Capture the cell that displays the provided text and extract its (x, y) central coordinate. 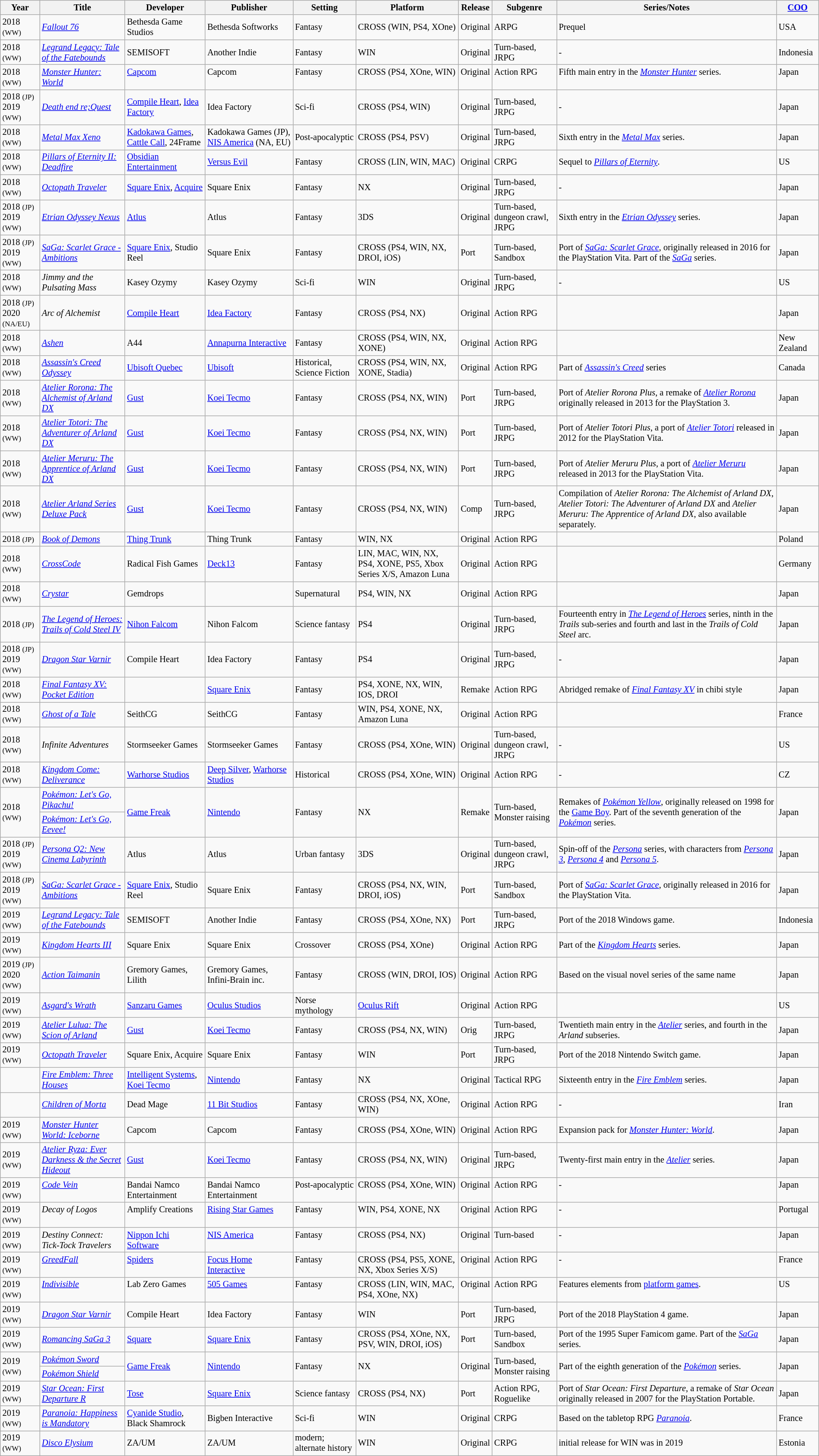
Pokémon: Let's Go, Pikachu! (82, 800)
modern; alternate history (324, 1443)
Turn-based (524, 1240)
Tose (165, 1393)
Book of Demons (82, 539)
Action RPG, Roguelike (524, 1393)
Bethesda Softworks (249, 27)
Canada (798, 368)
The Legend of Heroes: Trails of Cold Steel IV (82, 624)
Germany (798, 564)
CROSS (PS4, NX, WIN, DROI, iOS) (407, 890)
Gremory Games, Lilith (165, 975)
Kingdom Come: Deliverance (82, 774)
Deep Silver, Warhorse Studios (249, 774)
Lab Zero Games (165, 1290)
Urban fantasy (324, 854)
Based on the tabletop RPG Paranoia. (667, 1418)
Persona Q2: New Cinema Labyrinth (82, 854)
Port of the 1995 Super Famicom game. Part of the SaGa series. (667, 1339)
CROSS (PS4, WIN) (407, 107)
Port of the 2018 Nintendo Switch game. (667, 1055)
Kingdom Hearts III (82, 945)
Intelligent Systems, Koei Tecmo (165, 1080)
Pokémon: Let's Go, Eevee! (82, 825)
Etrian Odyssey Nexus (82, 217)
Comp (476, 509)
CROSS (LIN, WIN, MAC) (407, 162)
Crossover (324, 945)
Fallout 76 (82, 27)
Amplify Creations (165, 1215)
COO (798, 7)
11 Bit Studios (249, 1105)
Portugal (798, 1215)
Developer (165, 7)
Prequel (667, 27)
Dead Mage (165, 1105)
Expansion pack for Monster Hunter: World. (667, 1130)
Spin-off of the Persona series, with characters from Persona 3, Persona 4 and Persona 5. (667, 854)
Disco Elysium (82, 1443)
2019 (JP)2020 (WW) (20, 975)
Based on the visual novel series of the same name (667, 975)
Publisher (249, 7)
CZ (798, 774)
Pillars of Eternity II: Deadfire (82, 162)
Atelier Arland Series Deluxe Pack (82, 509)
Square (165, 1339)
Twentieth main entry in the Atelier series, and fourth in the Arland subseries. (667, 1030)
Fourteenth entry in The Legend of Heroes series, ninth in the Trails sub-series and fourth and last in the Trails of Cold Steel arc. (667, 624)
CROSS (PS4, PS5, XONE, NX, Xbox Series X/S) (407, 1265)
Bethesda Game Studios (165, 27)
Subgenre (524, 7)
ARPG (524, 27)
Pokémon Sword (82, 1359)
Monster Hunter World: Iceborne (82, 1130)
Sanzaru Games (165, 1005)
Decay of Logos (82, 1215)
2018 (JP)2020 (NA/EU) (20, 313)
Estonia (798, 1443)
Port of the 2018 PlayStation 4 game. (667, 1315)
Sixth entry in the Metal Max series. (667, 137)
CROSS (PS4, PSV) (407, 137)
PS4, XONE, NX, WIN, IOS, DROI (407, 689)
Assassin's Creed Odyssey (82, 368)
Atelier Totori: The Adventurer of Arland DX (82, 433)
CROSS (PS4, NX, XOne, WIN) (407, 1105)
Final Fantasy XV: Pocket Edition (82, 689)
CROSS (PS4, XOne) (407, 945)
Arc of Alchemist (82, 313)
Deck13 (249, 564)
Focus Home Interactive (249, 1265)
Monster Hunter: World (82, 77)
WIN, PS4, XONE, NX, Amazon Luna (407, 714)
Orig (476, 1030)
CROSS (PS4, XOne, NX, PSV, WIN, DROI, iOS) (407, 1339)
Rising Star Games (249, 1215)
Port of Atelier Totori Plus, a port of Atelier Totori released in 2012 for the PlayStation Vita. (667, 433)
Part of the eighth generation of the Pokémon series. (667, 1367)
Year (20, 7)
CrossCode (82, 564)
WIN, PS4, XONE, NX (407, 1215)
Supernatural (324, 594)
Crystar (82, 594)
Port of Atelier Rorona Plus, a remake of Atelier Rorona originally released in 2013 for the PlayStation 3. (667, 398)
Action Taimanin (82, 975)
Platform (407, 7)
CROSS (WIN, PS4, XOne) (407, 27)
Death end re;Quest (82, 107)
Paranoia: Happiness is Mandatory (82, 1418)
Code Vein (82, 1190)
Asgard's Wrath (82, 1005)
USA (798, 27)
Bigben Interactive (249, 1418)
Historical, Science Fiction (324, 368)
Ashen (82, 343)
Romancing SaGa 3 (82, 1339)
Metal Max Xeno (82, 137)
Setting (324, 7)
WIN, NX (407, 539)
Gemdrops (165, 594)
Atelier Ryza: Ever Darkness & the Secret Hideout (82, 1160)
CROSS (PS4, XOne, NX) (407, 920)
Indivisible (82, 1290)
initial release for WIN was in 2019 (667, 1443)
Pokémon Shield (82, 1374)
Compile Heart, Idea Factory (165, 107)
Port of SaGa: Scarlet Grace, originally released in 2016 for the PlayStation Vita. Part of the SaGa series. (667, 252)
PS4, WIN, NX (407, 594)
Part of Assassin's Creed series (667, 368)
Atelier Rorona: The Alchemist of Arland DX (82, 398)
LIN, MAC, WIN, NX, PS4, XONE, PS5, Xbox Series X/S, Amazon Luna (407, 564)
Iran (798, 1105)
Poland (798, 539)
Norse mythology (324, 1005)
Obsidian Entertainment (165, 162)
Part of the Kingdom Hearts series. (667, 945)
Atelier Lulua: The Scion of Arland (82, 1030)
Spiders (165, 1265)
NIS America (249, 1240)
Destiny Connect: Tick-Tock Travelers (82, 1240)
CROSS (WIN, DROI, IOS) (407, 975)
Cyanide Studio, Black Shamrock (165, 1418)
Annapurna Interactive (249, 343)
Port of SaGa: Scarlet Grace, originally released in 2016 for the PlayStation Vita. (667, 890)
Kadokawa Games (JP), NIS America (NA, EU) (249, 137)
Nippon Ichi Software (165, 1240)
Atelier Meruru: The Apprentice of Arland DX (82, 468)
Sixteenth entry in the Fire Emblem series. (667, 1080)
Port of Star Ocean: First Departure, a remake of Star Ocean originally released in 2007 for the PlayStation Portable. (667, 1393)
Series/Notes (667, 7)
Ghost of a Tale (82, 714)
Versus Evil (249, 162)
Ubisoft (249, 368)
Abridged remake of Final Fantasy XV in chibi style (667, 689)
Port of Atelier Meruru Plus, a port of Atelier Meruru released in 2013 for the PlayStation Vita. (667, 468)
CROSS (LIN, WIN, MAC, PS4, XOne, NX) (407, 1290)
Jimmy and the Pulsating Mass (82, 283)
Gremory Games, Infini-Brain inc. (249, 975)
505 Games (249, 1290)
Port of the 2018 Windows game. (667, 920)
Sequel to Pillars of Eternity. (667, 162)
New Zealand (798, 343)
Features elements from platform games. (667, 1290)
Twenty-first main entry in the Atelier series. (667, 1160)
Warhorse Studios (165, 774)
Ubisoft Quebec (165, 368)
Remakes of Pokémon Yellow, originally released on 1998 for the Game Boy. Part of the seventh generation of the Pokémon series. (667, 812)
CROSS (PS4, WIN, NX, DROI, iOS) (407, 252)
Radical Fish Games (165, 564)
Fire Emblem: Three Houses (82, 1080)
Historical (324, 774)
Kadokawa Games, Cattle Call, 24Frame (165, 137)
Sixth entry in the Etrian Odyssey series. (667, 217)
Title (82, 7)
Tactical RPG (524, 1080)
Fifth main entry in the Monster Hunter series. (667, 77)
CROSS (PS4, WIN, NX, XONE, Stadia) (407, 368)
CROSS (PS4, WIN, NX, XONE) (407, 343)
Children of Morta (82, 1105)
Release (476, 7)
A44 (165, 343)
Infinite Adventures (82, 745)
GreedFall (82, 1265)
Oculus Rift (407, 1005)
Star Ocean: First Departure R (82, 1393)
Oculus Studios (249, 1005)
